Output the (x, y) coordinate of the center of the cell containing the given text.  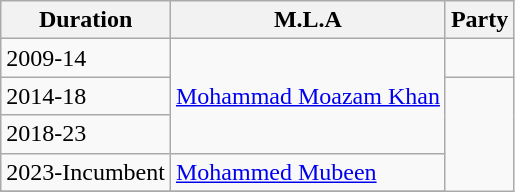
Party (479, 20)
Mohammad Moazam Khan (308, 96)
2014-18 (86, 96)
M.L.A (308, 20)
Mohammed Mubeen (308, 172)
2023-Incumbent (86, 172)
Duration (86, 20)
2018-23 (86, 134)
2009-14 (86, 58)
